Return [X, Y] of the center of cell containing provided text 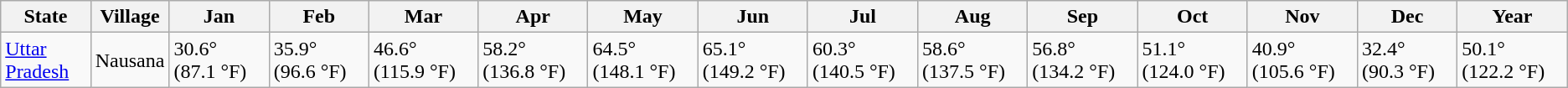
Jun [752, 17]
Jul [863, 17]
May [643, 17]
Oct [1193, 17]
56.8° (134.2 °F) [1082, 60]
Aug [973, 17]
Village [130, 17]
58.2° (136.8 °F) [533, 60]
58.6° (137.5 °F) [973, 60]
30.6° (87.1 °F) [219, 60]
Dec [1407, 17]
35.9° (96.6 °F) [318, 60]
Jan [219, 17]
64.5° (148.1 °F) [643, 60]
Apr [533, 17]
Sep [1082, 17]
Nov [1302, 17]
Uttar Pradesh [45, 60]
60.3° (140.5 °F) [863, 60]
51.1° (124.0 °F) [1193, 60]
46.6° (115.9 °F) [423, 60]
32.4° (90.3 °F) [1407, 60]
Feb [318, 17]
65.1° (149.2 °F) [752, 60]
Year [1513, 17]
State [45, 17]
Nausana [130, 60]
40.9° (105.6 °F) [1302, 60]
50.1° (122.2 °F) [1513, 60]
Mar [423, 17]
